From the cell containing the given text, extract its center point as (x, y) coordinate. 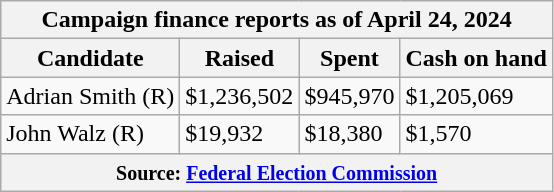
$945,970 (350, 96)
$19,932 (240, 134)
John Walz (R) (90, 134)
$18,380 (350, 134)
Campaign finance reports as of April 24, 2024 (277, 20)
$1,236,502 (240, 96)
$1,205,069 (476, 96)
Spent (350, 58)
$1,570 (476, 134)
Cash on hand (476, 58)
Candidate (90, 58)
Adrian Smith (R) (90, 96)
Source: Federal Election Commission (277, 172)
Raised (240, 58)
